Pinpoint the cell where the given text exists, returning its [x, y] midpoint coordinate. 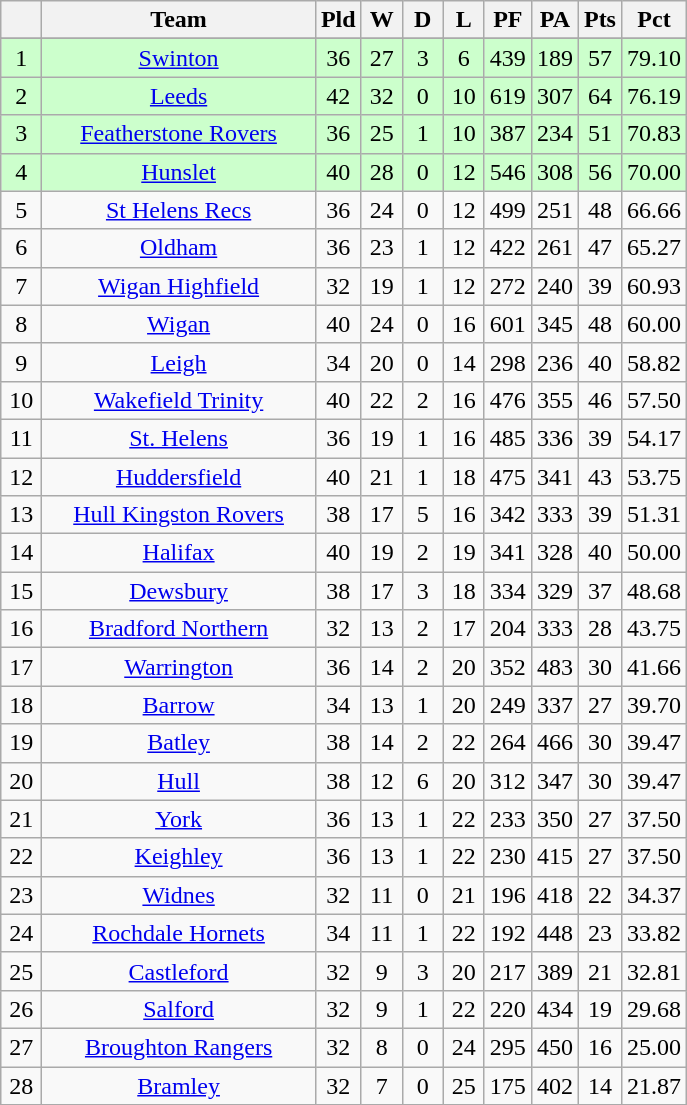
Hull [179, 781]
439 [508, 58]
Wakefield Trinity [179, 400]
295 [508, 1047]
233 [508, 819]
Leigh [179, 362]
175 [508, 1085]
37 [600, 591]
389 [554, 971]
79.10 [654, 58]
261 [554, 248]
475 [508, 477]
329 [554, 591]
Oldham [179, 248]
347 [554, 781]
53.75 [654, 477]
355 [554, 400]
St Helens Recs [179, 210]
70.00 [654, 172]
Castleford [179, 971]
Warrington [179, 667]
234 [554, 134]
54.17 [654, 438]
57 [600, 58]
434 [554, 1009]
476 [508, 400]
42 [338, 96]
32.81 [654, 971]
619 [508, 96]
387 [508, 134]
66.66 [654, 210]
Broughton Rangers [179, 1047]
Rochdale Hornets [179, 933]
189 [554, 58]
Hull Kingston Rovers [179, 515]
337 [554, 705]
Wigan Highfield [179, 286]
307 [554, 96]
PF [508, 20]
51.31 [654, 515]
483 [554, 667]
466 [554, 743]
39.70 [654, 705]
70.83 [654, 134]
76.19 [654, 96]
236 [554, 362]
Bramley [179, 1085]
196 [508, 895]
PA [554, 20]
64 [600, 96]
Wigan [179, 324]
51 [600, 134]
342 [508, 515]
312 [508, 781]
220 [508, 1009]
Bradford Northern [179, 629]
Leeds [179, 96]
448 [554, 933]
26 [22, 1009]
60.00 [654, 324]
W [382, 20]
217 [508, 971]
240 [554, 286]
336 [554, 438]
41.66 [654, 667]
230 [508, 857]
Keighley [179, 857]
D [422, 20]
Hunslet [179, 172]
264 [508, 743]
Pld [338, 20]
34.37 [654, 895]
21.87 [654, 1085]
334 [508, 591]
Pct [654, 20]
601 [508, 324]
Salford [179, 1009]
43 [600, 477]
204 [508, 629]
56 [600, 172]
249 [508, 705]
422 [508, 248]
47 [600, 248]
Barrow [179, 705]
450 [554, 1047]
350 [554, 819]
15 [22, 591]
65.27 [654, 248]
43.75 [654, 629]
Pts [600, 20]
418 [554, 895]
415 [554, 857]
499 [508, 210]
58.82 [654, 362]
546 [508, 172]
Featherstone Rovers [179, 134]
L [464, 20]
St. Helens [179, 438]
Huddersfield [179, 477]
Widnes [179, 895]
60.93 [654, 286]
York [179, 819]
Halifax [179, 553]
251 [554, 210]
Batley [179, 743]
192 [508, 933]
29.68 [654, 1009]
50.00 [654, 553]
4 [22, 172]
25.00 [654, 1047]
298 [508, 362]
Team [179, 20]
328 [554, 553]
272 [508, 286]
352 [508, 667]
308 [554, 172]
345 [554, 324]
48.68 [654, 591]
402 [554, 1085]
33.82 [654, 933]
485 [508, 438]
46 [600, 400]
Swinton [179, 58]
Dewsbury [179, 591]
57.50 [654, 400]
